Locate the cell with the specified text and output its [X, Y] center coordinate. 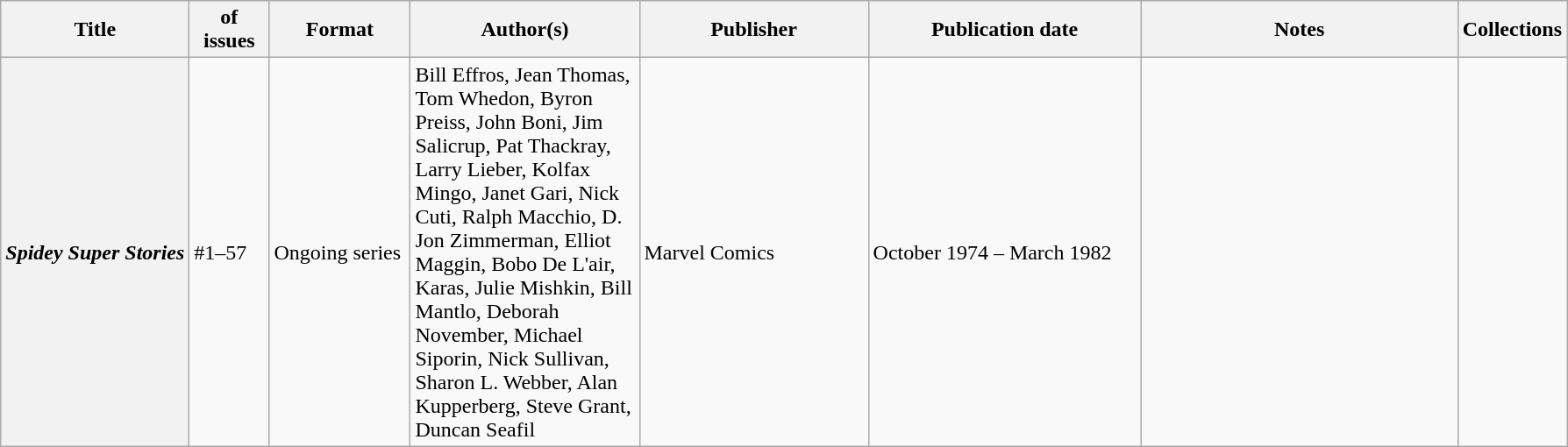
Publication date [1005, 30]
Author(s) [524, 30]
of issues [230, 30]
October 1974 – March 1982 [1005, 252]
Notes [1300, 30]
#1–57 [230, 252]
Collections [1512, 30]
Marvel Comics [754, 252]
Format [340, 30]
Publisher [754, 30]
Spidey Super Stories [95, 252]
Title [95, 30]
Ongoing series [340, 252]
